Provide the [X, Y] coordinate of the cell's center where the given text is located.  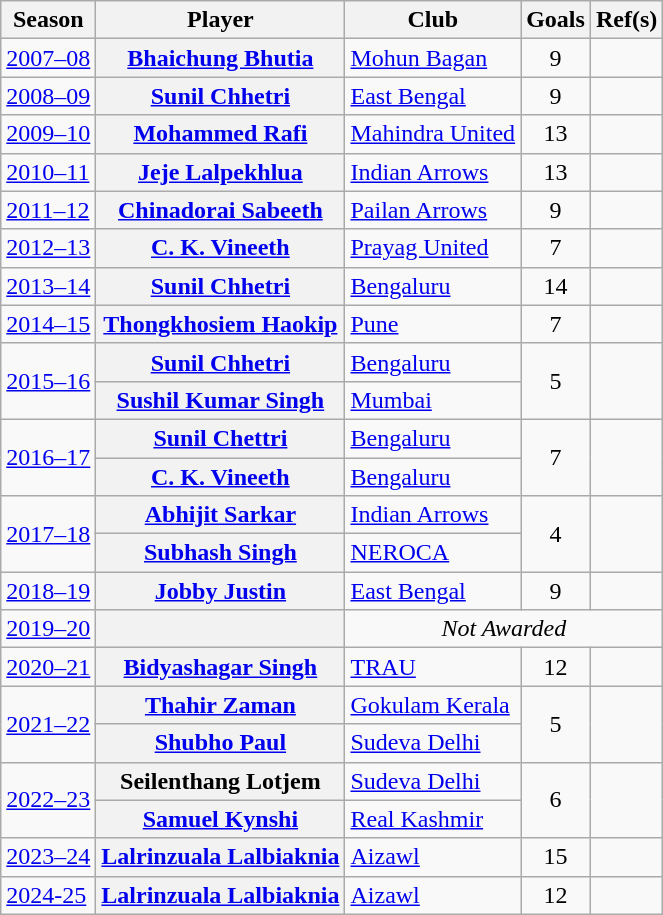
6 [556, 800]
Bhaichung Bhutia [220, 58]
Mumbai [433, 400]
Prayag United [433, 248]
Seilenthang Lotjem [220, 781]
2008–09 [48, 96]
Gokulam Kerala [433, 705]
Jeje Lalpekhlua [220, 172]
Chinadorai Sabeeth [220, 210]
2015–16 [48, 381]
Pune [433, 324]
2018–19 [48, 591]
2016–17 [48, 457]
Real Kashmir [433, 819]
Pailan Arrows [433, 210]
2007–08 [48, 58]
Mahindra United [433, 134]
2013–14 [48, 286]
Sushil Kumar Singh [220, 400]
2021–22 [48, 724]
Subhash Singh [220, 553]
4 [556, 534]
2023–24 [48, 857]
Samuel Kynshi [220, 819]
Season [48, 20]
2020–21 [48, 667]
2009–10 [48, 134]
2017–18 [48, 534]
14 [556, 286]
Thahir Zaman [220, 705]
2022–23 [48, 800]
2011–12 [48, 210]
NEROCA [433, 553]
2014–15 [48, 324]
Thongkhosiem Haokip [220, 324]
Mohammed Rafi [220, 134]
Ref(s) [626, 20]
Abhijit Sarkar [220, 515]
Not Awarded [504, 629]
Club [433, 20]
Sunil Chettri [220, 438]
2010–11 [48, 172]
Player [220, 20]
Shubho Paul [220, 743]
Jobby Justin [220, 591]
Goals [556, 20]
2019–20 [48, 629]
Bidyashagar Singh [220, 667]
2012–13 [48, 248]
TRAU [433, 667]
Mohun Bagan [433, 58]
15 [556, 857]
2024-25 [48, 895]
